Provide the (x, y) coordinate of the cell's center where the given text is located.  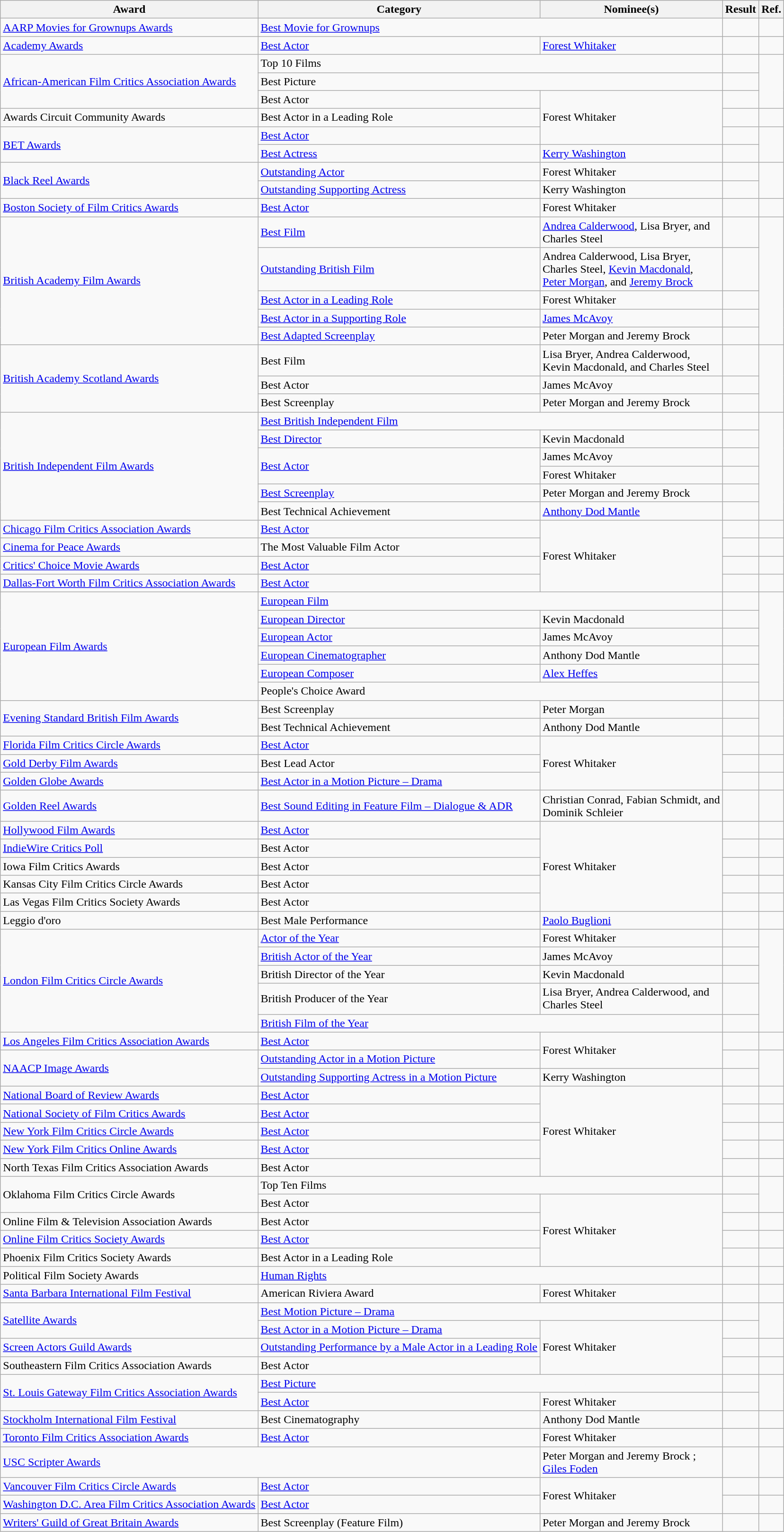
St. Louis Gateway Film Critics Association Awards (129, 1392)
Academy Awards (129, 45)
Satellite Awards (129, 1320)
Actor of the Year (399, 938)
Santa Barbara International Film Festival (129, 1293)
Lisa Bryer, Andrea Calderwood, and Charles Steel (632, 999)
Outstanding British Film (399, 269)
European Composer (399, 673)
Cinema for Peace Awards (129, 547)
British Film of the Year (490, 1023)
Evening Standard British Film Awards (129, 718)
Best Screenplay (Feature Film) (399, 1523)
Boston Society of Film Critics Awards (129, 207)
New York Film Critics Circle Awards (129, 1131)
Best Adapted Screenplay (399, 336)
Outstanding Actor in a Motion Picture (399, 1059)
Stockholm International Film Festival (129, 1419)
Toronto Film Critics Association Awards (129, 1437)
IndieWire Critics Poll (129, 848)
Paolo Buglioni (632, 920)
Outstanding Supporting Actress (399, 189)
European Film (490, 601)
Florida Film Critics Circle Awards (129, 745)
Screen Actors Guild Awards (129, 1347)
Washington D.C. Area Film Critics Association Awards (129, 1505)
Online Film Critics Society Awards (129, 1239)
Best Lead Actor (399, 763)
Critics' Choice Movie Awards (129, 565)
British Academy Scotland Awards (129, 379)
Best Sound Editing in Feature Film – Dialogue & ADR (399, 806)
Best Actress (399, 153)
London Film Critics Circle Awards (129, 981)
The Most Valuable Film Actor (399, 547)
Best Male Performance (399, 920)
Best Movie for Grownups (490, 27)
Alex Heffes (632, 673)
Top 10 Films (490, 63)
Dallas-Fort Worth Film Critics Association Awards (129, 583)
Gold Derby Film Awards (129, 763)
Andrea Calderwood, Lisa Bryer, Charles Steel, Kevin Macdonald, Peter Morgan, and Jeremy Brock (632, 269)
Golden Reel Awards (129, 806)
BET Awards (129, 144)
Nominee(s) (632, 9)
Awards Circuit Community Awards (129, 117)
British Director of the Year (399, 974)
Political Film Society Awards (129, 1275)
New York Film Critics Online Awards (129, 1149)
Golden Globe Awards (129, 781)
Phoenix Film Critics Society Awards (129, 1257)
Lisa Bryer, Andrea Calderwood, Kevin Macdonald, and Charles Steel (632, 361)
Outstanding Performance by a Male Actor in a Leading Role (399, 1347)
Hollywood Film Awards (129, 830)
Peter Morgan and Jeremy Brock ; Giles Foden (632, 1462)
European Director (399, 619)
USC Scripter Awards (270, 1462)
Best Motion Picture – Drama (490, 1311)
NAACP Image Awards (129, 1068)
National Board of Review Awards (129, 1095)
Category (399, 9)
Outstanding Supporting Actress in a Motion Picture (399, 1077)
Leggio d'oro (129, 920)
British Independent Film Awards (129, 466)
Los Angeles Film Critics Association Awards (129, 1041)
Best Cinematography (399, 1419)
British Actor of the Year (399, 956)
Human Rights (490, 1275)
Southeastern Film Critics Association Awards (129, 1365)
North Texas Film Critics Association Awards (129, 1167)
Oklahoma Film Critics Circle Awards (129, 1194)
Andrea Calderwood, Lisa Bryer, and Charles Steel (632, 232)
People's Choice Award (490, 691)
Online Film & Television Association Awards (129, 1221)
American Riviera Award (399, 1293)
Iowa Film Critics Awards (129, 866)
British Producer of the Year (399, 999)
Top Ten Films (490, 1185)
European Film Awards (129, 646)
Ref. (772, 9)
Las Vegas Film Critics Society Awards (129, 902)
British Academy Film Awards (129, 281)
Vancouver Film Critics Circle Awards (129, 1487)
National Society of Film Critics Awards (129, 1113)
Best Actor in a Supporting Role (399, 318)
Black Reel Awards (129, 180)
Christian Conrad, Fabian Schmidt, and Dominik Schleier (632, 806)
AARP Movies for Grownups Awards (129, 27)
Writers' Guild of Great Britain Awards (129, 1523)
Result (740, 9)
Best British Independent Film (490, 421)
African-American Film Critics Association Awards (129, 81)
Kansas City Film Critics Circle Awards (129, 884)
Chicago Film Critics Association Awards (129, 529)
European Actor (399, 637)
Peter Morgan (632, 709)
Outstanding Actor (399, 171)
European Cinematographer (399, 655)
Award (129, 9)
Best Director (399, 439)
